Detect which cell encompasses the target text, then output its [x, y] center coordinate. 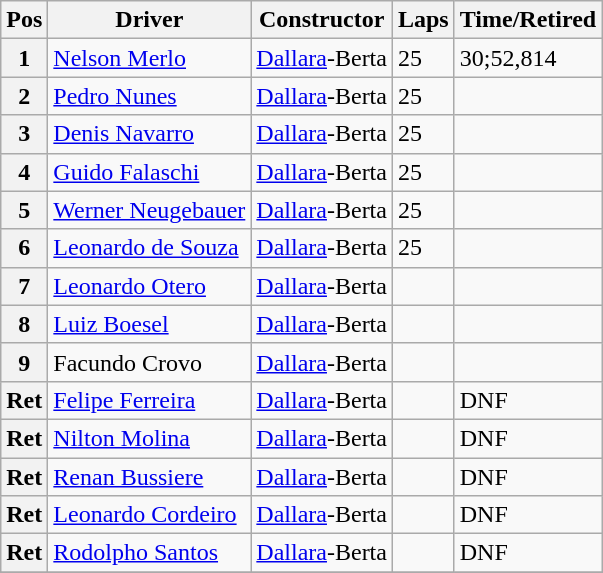
Nelson Merlo [150, 58]
2 [24, 96]
Pos [24, 20]
30;52,814 [528, 58]
Luiz Boesel [150, 324]
6 [24, 248]
9 [24, 362]
Driver [150, 20]
Werner Neugebauer [150, 210]
1 [24, 58]
Felipe Ferreira [150, 400]
Renan Bussiere [150, 477]
4 [24, 172]
5 [24, 210]
Laps [423, 20]
Leonardo de Souza [150, 248]
Leonardo Otero [150, 286]
Leonardo Cordeiro [150, 515]
Facundo Crovo [150, 362]
Nilton Molina [150, 438]
Constructor [322, 20]
Guido Falaschi [150, 172]
8 [24, 324]
Denis Navarro [150, 134]
3 [24, 134]
7 [24, 286]
Pedro Nunes [150, 96]
Rodolpho Santos [150, 553]
Time/Retired [528, 20]
